For the text-containing cell, return its midpoint in [X, Y] coordinate format. 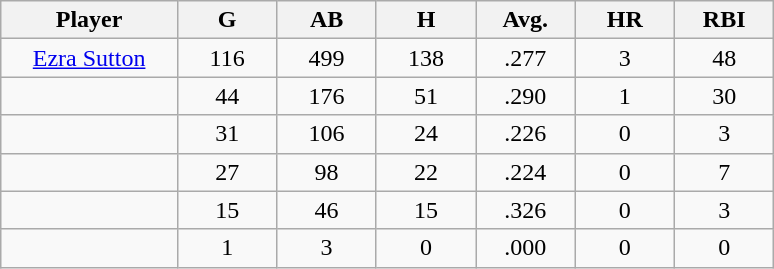
G [226, 20]
46 [326, 210]
RBI [724, 20]
24 [426, 134]
499 [326, 58]
30 [724, 96]
Avg. [526, 20]
Ezra Sutton [90, 58]
106 [326, 134]
.224 [526, 172]
H [426, 20]
27 [226, 172]
22 [426, 172]
.290 [526, 96]
HR [624, 20]
Player [90, 20]
31 [226, 134]
138 [426, 58]
98 [326, 172]
.326 [526, 210]
176 [326, 96]
44 [226, 96]
.000 [526, 248]
51 [426, 96]
7 [724, 172]
48 [724, 58]
116 [226, 58]
.277 [526, 58]
AB [326, 20]
.226 [526, 134]
